Extract the (x, y) coordinate from the center of the cell holding the provided text.  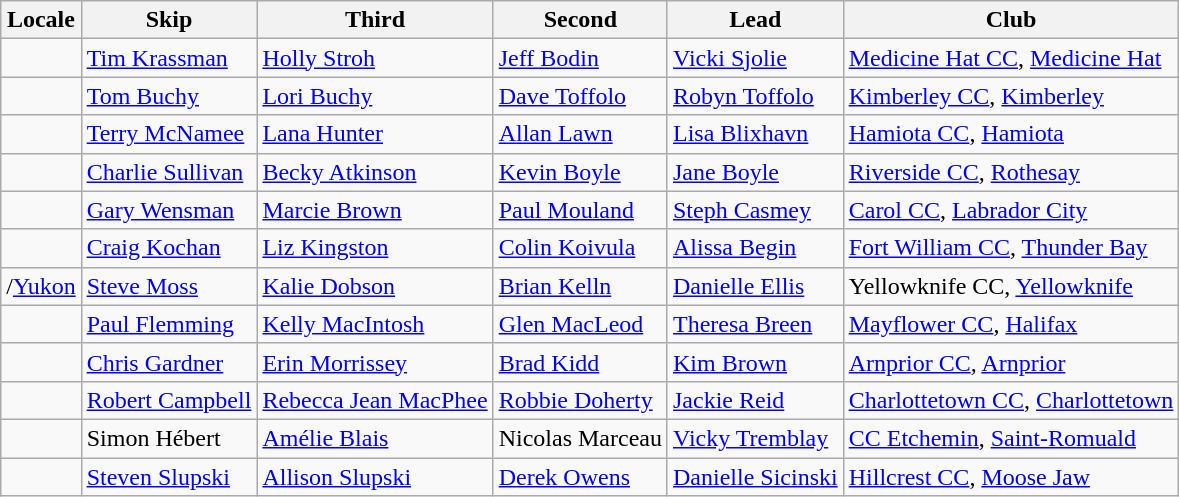
Steve Moss (169, 286)
Kelly MacIntosh (375, 324)
Third (375, 20)
Mayflower CC, Halifax (1011, 324)
Kalie Dobson (375, 286)
Craig Kochan (169, 248)
Hamiota CC, Hamiota (1011, 134)
Liz Kingston (375, 248)
Charlie Sullivan (169, 172)
Derek Owens (580, 477)
Jane Boyle (755, 172)
Robyn Toffolo (755, 96)
Kevin Boyle (580, 172)
Second (580, 20)
/Yukon (41, 286)
Fort William CC, Thunder Bay (1011, 248)
Colin Koivula (580, 248)
Gary Wensman (169, 210)
Kim Brown (755, 362)
Yellowknife CC, Yellowknife (1011, 286)
Terry McNamee (169, 134)
Paul Mouland (580, 210)
Vicky Tremblay (755, 438)
Allan Lawn (580, 134)
Lana Hunter (375, 134)
Glen MacLeod (580, 324)
Paul Flemming (169, 324)
Tim Krassman (169, 58)
Simon Hébert (169, 438)
Robbie Doherty (580, 400)
Amélie Blais (375, 438)
Holly Stroh (375, 58)
Jeff Bodin (580, 58)
Locale (41, 20)
Lead (755, 20)
Alissa Begin (755, 248)
Dave Toffolo (580, 96)
Kimberley CC, Kimberley (1011, 96)
Tom Buchy (169, 96)
CC Etchemin, Saint-Romuald (1011, 438)
Lisa Blixhavn (755, 134)
Vicki Sjolie (755, 58)
Allison Slupski (375, 477)
Steph Casmey (755, 210)
Danielle Sicinski (755, 477)
Becky Atkinson (375, 172)
Riverside CC, Rothesay (1011, 172)
Steven Slupski (169, 477)
Chris Gardner (169, 362)
Lori Buchy (375, 96)
Nicolas Marceau (580, 438)
Skip (169, 20)
Rebecca Jean MacPhee (375, 400)
Robert Campbell (169, 400)
Carol CC, Labrador City (1011, 210)
Jackie Reid (755, 400)
Marcie Brown (375, 210)
Brad Kidd (580, 362)
Erin Morrissey (375, 362)
Charlottetown CC, Charlottetown (1011, 400)
Arnprior CC, Arnprior (1011, 362)
Danielle Ellis (755, 286)
Medicine Hat CC, Medicine Hat (1011, 58)
Club (1011, 20)
Hillcrest CC, Moose Jaw (1011, 477)
Theresa Breen (755, 324)
Brian Kelln (580, 286)
